For the text-containing cell, return its midpoint in (X, Y) coordinate format. 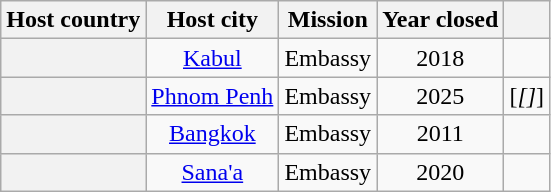
Sana'a (212, 172)
Phnom Penh (212, 96)
2018 (440, 58)
[[]] (527, 96)
Kabul (212, 58)
Bangkok (212, 134)
2025 (440, 96)
Mission (328, 20)
Host city (212, 20)
2011 (440, 134)
2020 (440, 172)
Host country (74, 20)
Year closed (440, 20)
